Detect which cell encompasses the target text, then output its (X, Y) center coordinate. 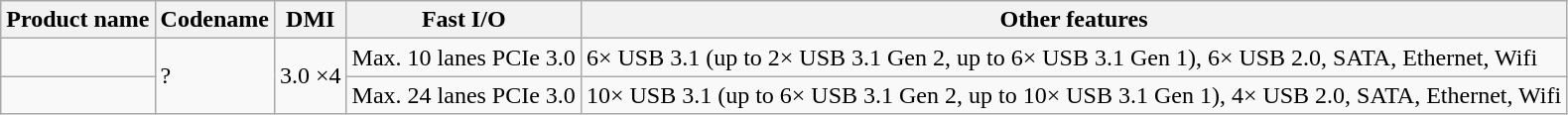
3.0 ×4 (310, 76)
Product name (77, 20)
Fast I/O (463, 20)
10× USB 3.1 (up to 6× USB 3.1 Gen 2, up to 10× USB 3.1 Gen 1), 4× USB 2.0, SATA, Ethernet, Wifi (1074, 95)
Max. 10 lanes PCIe 3.0 (463, 57)
Max. 24 lanes PCIe 3.0 (463, 95)
Other features (1074, 20)
? (214, 76)
6× USB 3.1 (up to 2× USB 3.1 Gen 2, up to 6× USB 3.1 Gen 1), 6× USB 2.0, SATA, Ethernet, Wifi (1074, 57)
DMI (310, 20)
Codename (214, 20)
